Return [X, Y] of the center of cell containing provided text 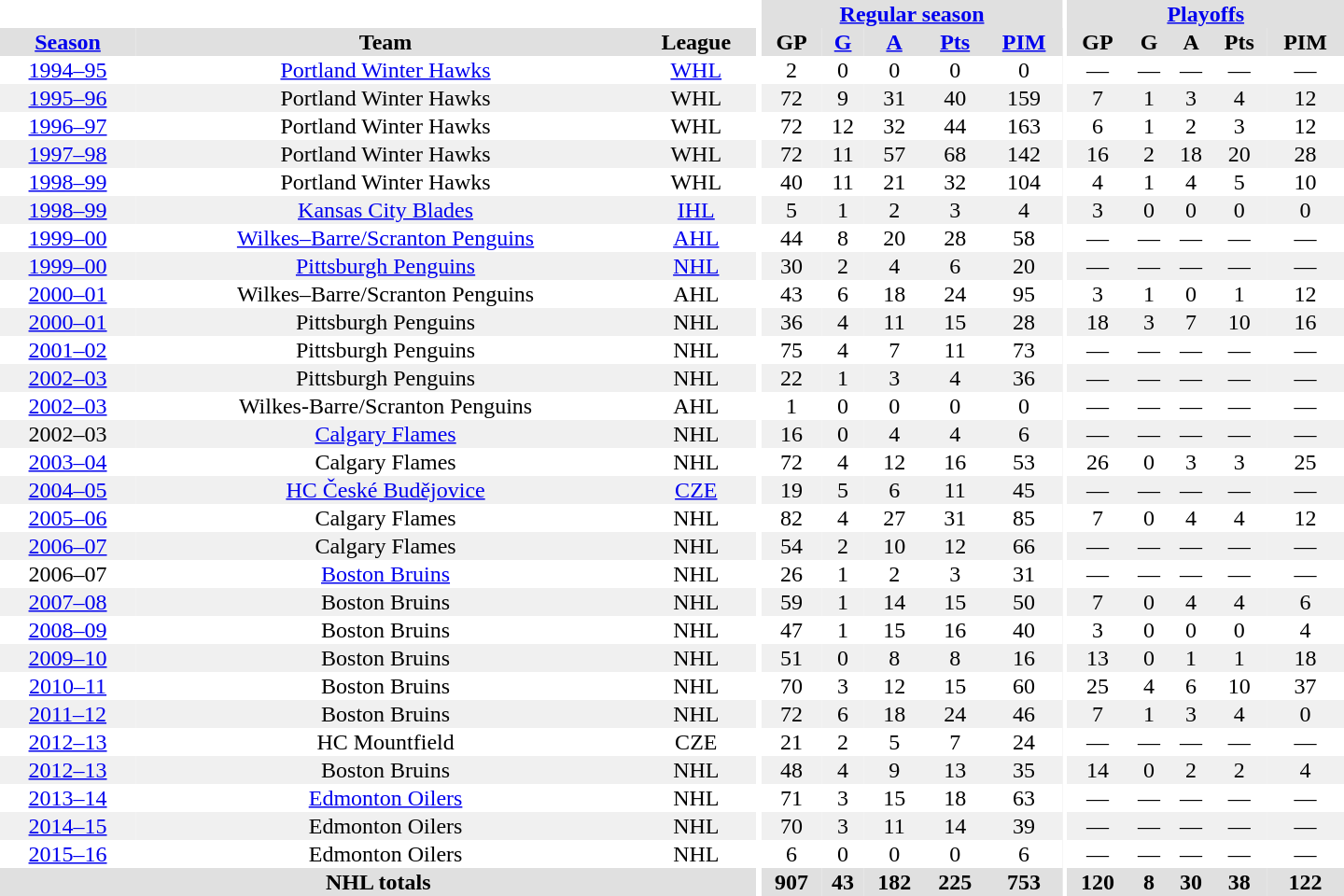
907 [791, 882]
Playoffs [1206, 14]
38 [1239, 882]
1994–95 [67, 70]
50 [1025, 602]
57 [894, 154]
Team [385, 42]
60 [1025, 686]
753 [1025, 882]
Wilkes-Barre/Scranton Penguins [385, 406]
1997–98 [67, 154]
73 [1025, 350]
120 [1098, 882]
182 [894, 882]
League [696, 42]
2009–10 [67, 658]
2003–04 [67, 462]
22 [791, 378]
66 [1025, 546]
37 [1305, 686]
1996–97 [67, 126]
225 [956, 882]
2014–15 [67, 826]
68 [956, 154]
1995–96 [67, 98]
59 [791, 602]
58 [1025, 238]
46 [1025, 714]
122 [1305, 882]
2010–11 [67, 686]
47 [791, 630]
75 [791, 350]
2004–05 [67, 490]
2007–08 [67, 602]
39 [1025, 826]
82 [791, 518]
53 [1025, 462]
NHL totals [379, 882]
27 [894, 518]
IHL [696, 210]
51 [791, 658]
35 [1025, 770]
45 [1025, 490]
95 [1025, 294]
2005–06 [67, 518]
19 [791, 490]
63 [1025, 798]
Season [67, 42]
2013–14 [67, 798]
2008–09 [67, 630]
48 [791, 770]
54 [791, 546]
2011–12 [67, 714]
2015–16 [67, 854]
Regular season [913, 14]
163 [1025, 126]
2001–02 [67, 350]
142 [1025, 154]
159 [1025, 98]
HC České Budějovice [385, 490]
104 [1025, 182]
71 [791, 798]
HC Mountfield [385, 742]
Kansas City Blades [385, 210]
85 [1025, 518]
